Find where the given text appears and provide that cell's center as (x, y) coordinate. 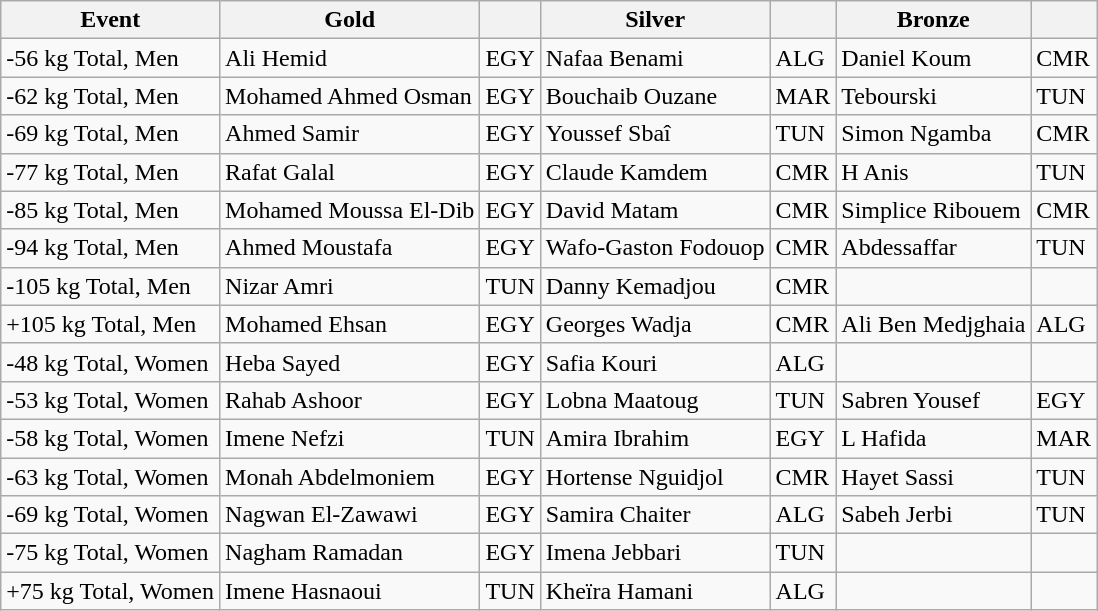
+105 kg Total, Men (110, 324)
Mohamed Moussa El-Dib (350, 210)
Event (110, 20)
Claude Kamdem (655, 172)
Heba Sayed (350, 362)
-69 kg Total, Men (110, 134)
Lobna Maatoug (655, 400)
Safia Kouri (655, 362)
-77 kg Total, Men (110, 172)
Nagham Ramadan (350, 553)
Hayet Sassi (934, 477)
Imene Nefzi (350, 438)
-58 kg Total, Women (110, 438)
Ahmed Samir (350, 134)
Kheïra Hamani (655, 591)
L Hafida (934, 438)
Mohamed Ehsan (350, 324)
-75 kg Total, Women (110, 553)
Daniel Koum (934, 58)
Nizar Amri (350, 286)
Wafo-Gaston Fodouop (655, 248)
David Matam (655, 210)
Samira Chaiter (655, 515)
Imene Hasnaoui (350, 591)
Imena Jebbari (655, 553)
-62 kg Total, Men (110, 96)
Simon Ngamba (934, 134)
-63 kg Total, Women (110, 477)
Monah Abdelmoniem (350, 477)
-85 kg Total, Men (110, 210)
Rahab Ashoor (350, 400)
Gold (350, 20)
Simplice Ribouem (934, 210)
Ali Hemid (350, 58)
Youssef Sbaî (655, 134)
Nagwan El-Zawawi (350, 515)
Nafaa Benami (655, 58)
Sabeh Jerbi (934, 515)
-56 kg Total, Men (110, 58)
-53 kg Total, Women (110, 400)
-94 kg Total, Men (110, 248)
+75 kg Total, Women (110, 591)
Abdessaffar (934, 248)
Ali Ben Medjghaia (934, 324)
Bronze (934, 20)
Mohamed Ahmed Osman (350, 96)
Bouchaib Ouzane (655, 96)
H Anis (934, 172)
Hortense Nguidjol (655, 477)
Silver (655, 20)
Sabren Yousef (934, 400)
Amira Ibrahim (655, 438)
-69 kg Total, Women (110, 515)
Georges Wadja (655, 324)
-105 kg Total, Men (110, 286)
Danny Kemadjou (655, 286)
Rafat Galal (350, 172)
Ahmed Moustafa (350, 248)
-48 kg Total, Women (110, 362)
Tebourski (934, 96)
